Locate the cell with the specified text and output its [X, Y] center coordinate. 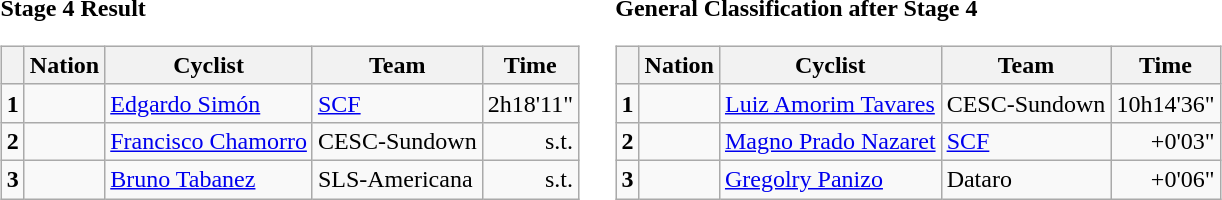
+0'03" [1166, 141]
2h18'11" [530, 103]
Luiz Amorim Tavares [830, 103]
SLS-Americana [397, 179]
Dataro [1026, 179]
+0'06" [1166, 179]
Edgardo Simón [209, 103]
Bruno Tabanez [209, 179]
10h14'36" [1166, 103]
Francisco Chamorro [209, 141]
Gregolry Panizo [830, 179]
Magno Prado Nazaret [830, 141]
